Scan for the cell matching the given text and deliver its (X, Y) coordinate at center. 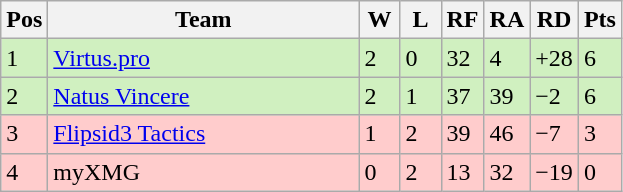
RA (507, 20)
Virtus.pro (204, 58)
37 (462, 96)
W (380, 20)
RF (462, 20)
−7 (554, 134)
+28 (554, 58)
myXMG (204, 172)
Flipsid3 Tactics (204, 134)
Natus Vincere (204, 96)
13 (462, 172)
Team (204, 20)
−19 (554, 172)
Pos (24, 20)
−2 (554, 96)
RD (554, 20)
46 (507, 134)
Pts (600, 20)
L (420, 20)
